For the text-containing cell, return its midpoint in [x, y] coordinate format. 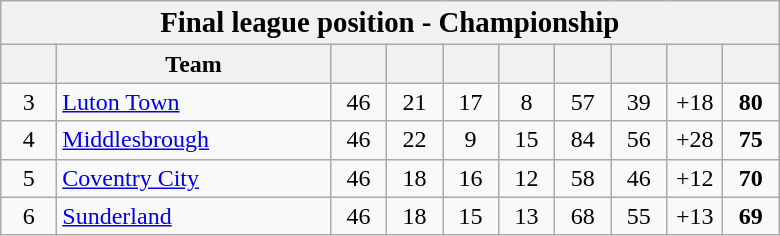
22 [414, 140]
Middlesbrough [194, 140]
4 [29, 140]
Sunderland [194, 216]
70 [751, 178]
Coventry City [194, 178]
75 [751, 140]
Team [194, 64]
Final league position - Championship [390, 23]
Luton Town [194, 102]
56 [639, 140]
69 [751, 216]
13 [527, 216]
68 [583, 216]
+12 [695, 178]
39 [639, 102]
16 [470, 178]
57 [583, 102]
55 [639, 216]
12 [527, 178]
3 [29, 102]
17 [470, 102]
9 [470, 140]
58 [583, 178]
5 [29, 178]
+28 [695, 140]
6 [29, 216]
84 [583, 140]
21 [414, 102]
8 [527, 102]
80 [751, 102]
+13 [695, 216]
+18 [695, 102]
